Capture the cell that displays the provided text and extract its (X, Y) central coordinate. 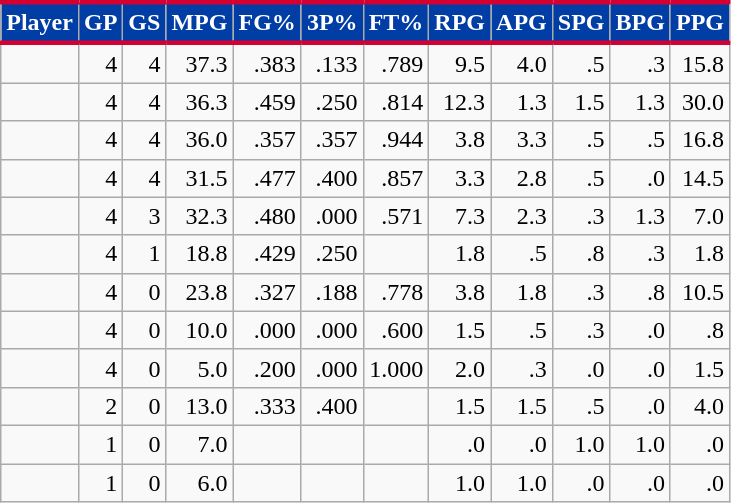
2.8 (522, 178)
12.3 (460, 102)
.789 (396, 63)
.133 (332, 63)
3P% (332, 22)
.327 (267, 292)
13.0 (200, 406)
GP (100, 22)
6.0 (200, 483)
MPG (200, 22)
.477 (267, 178)
16.8 (700, 140)
1.000 (396, 368)
15.8 (700, 63)
.571 (396, 216)
GS (144, 22)
32.3 (200, 216)
.857 (396, 178)
36.3 (200, 102)
10.5 (700, 292)
2.0 (460, 368)
36.0 (200, 140)
FT% (396, 22)
.429 (267, 254)
BPG (640, 22)
.200 (267, 368)
.944 (396, 140)
2.3 (522, 216)
RPG (460, 22)
2 (100, 406)
.333 (267, 406)
31.5 (200, 178)
.383 (267, 63)
14.5 (700, 178)
10.0 (200, 330)
Player (40, 22)
.188 (332, 292)
5.0 (200, 368)
.814 (396, 102)
18.8 (200, 254)
30.0 (700, 102)
FG% (267, 22)
SPG (581, 22)
APG (522, 22)
.778 (396, 292)
3 (144, 216)
7.3 (460, 216)
.459 (267, 102)
37.3 (200, 63)
9.5 (460, 63)
23.8 (200, 292)
PPG (700, 22)
.600 (396, 330)
.480 (267, 216)
